Locate the cell with the specified text and output its (x, y) center coordinate. 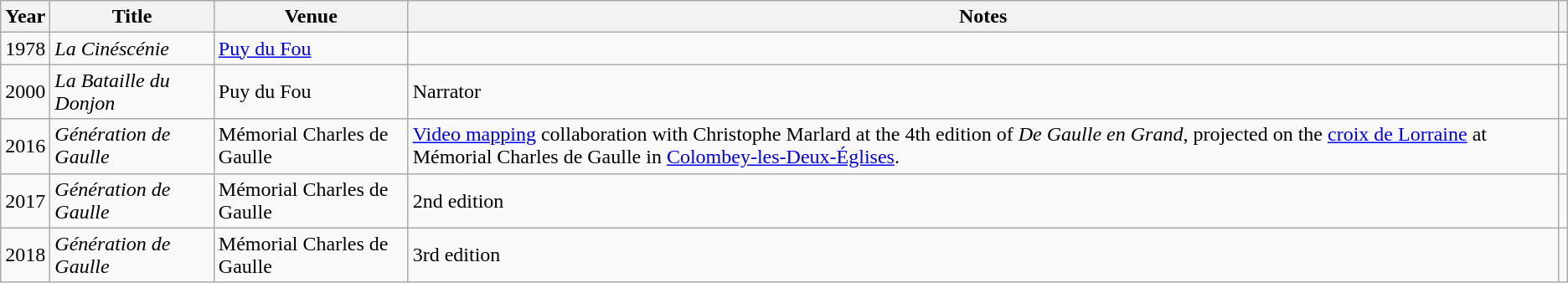
Narrator (983, 92)
2016 (25, 146)
2017 (25, 201)
2000 (25, 92)
La Bataille du Donjon (132, 92)
2nd edition (983, 201)
La Cinéscénie (132, 49)
Notes (983, 17)
Venue (311, 17)
Title (132, 17)
1978 (25, 49)
3rd edition (983, 255)
Year (25, 17)
2018 (25, 255)
